From the cell containing the given text, extract its center point as (X, Y) coordinate. 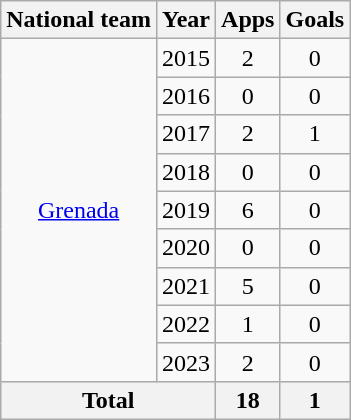
Apps (248, 20)
2020 (186, 248)
2016 (186, 96)
2021 (186, 286)
National team (79, 20)
Goals (315, 20)
18 (248, 400)
2017 (186, 134)
2015 (186, 58)
2022 (186, 324)
2023 (186, 362)
2019 (186, 210)
2018 (186, 172)
Grenada (79, 210)
6 (248, 210)
5 (248, 286)
Total (108, 400)
Year (186, 20)
